From the cell containing the given text, extract its center point as [X, Y] coordinate. 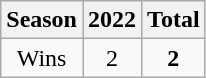
2022 [112, 20]
Season [42, 20]
Wins [42, 58]
Total [174, 20]
